From the cell containing the given text, extract its center point as (x, y) coordinate. 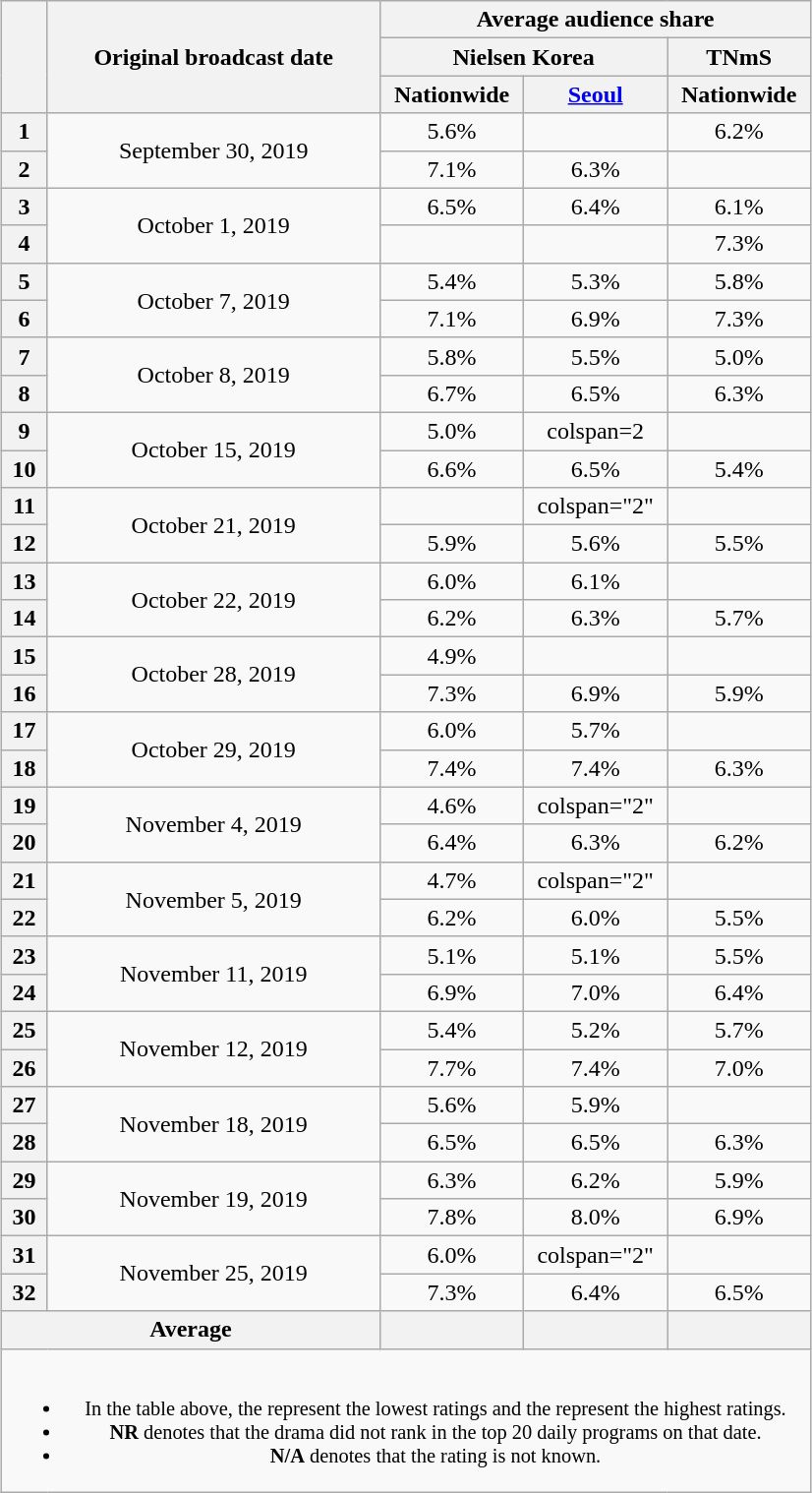
8 (24, 393)
Average audience share (596, 20)
5.3% (596, 281)
7.8% (452, 1218)
28 (24, 1143)
6.6% (452, 469)
31 (24, 1255)
27 (24, 1105)
14 (24, 619)
November 4, 2019 (214, 824)
11 (24, 507)
colspan=2 (596, 431)
Nielsen Korea (524, 57)
November 19, 2019 (214, 1199)
8.0% (596, 1218)
6.7% (452, 393)
2 (24, 169)
November 11, 2019 (214, 974)
3 (24, 207)
October 15, 2019 (214, 449)
7 (24, 356)
October 21, 2019 (214, 525)
9 (24, 431)
26 (24, 1067)
10 (24, 469)
13 (24, 581)
5.2% (596, 1030)
29 (24, 1180)
November 25, 2019 (214, 1274)
20 (24, 843)
October 28, 2019 (214, 675)
24 (24, 992)
23 (24, 955)
Seoul (596, 94)
4.9% (452, 656)
6 (24, 319)
October 22, 2019 (214, 600)
32 (24, 1292)
12 (24, 544)
17 (24, 731)
TNmS (739, 57)
21 (24, 880)
5 (24, 281)
22 (24, 918)
4.7% (452, 880)
September 30, 2019 (214, 150)
18 (24, 768)
Average (191, 1330)
16 (24, 693)
15 (24, 656)
30 (24, 1218)
October 29, 2019 (214, 749)
November 5, 2019 (214, 899)
25 (24, 1030)
1 (24, 132)
Original broadcast date (214, 57)
4.6% (452, 806)
October 8, 2019 (214, 375)
November 18, 2019 (214, 1124)
November 12, 2019 (214, 1048)
October 1, 2019 (214, 225)
7.7% (452, 1067)
19 (24, 806)
October 7, 2019 (214, 300)
4 (24, 244)
